Return (X, Y) of the center of cell containing provided text 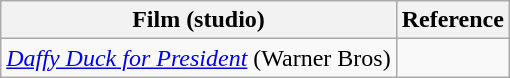
Daffy Duck for President (Warner Bros) (198, 58)
Reference (452, 20)
Film (studio) (198, 20)
